Determine the (x, y) coordinate at the center of the cell enclosing the given text.  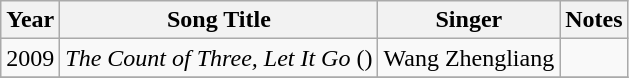
Wang Zhengliang (469, 58)
2009 (30, 58)
Year (30, 20)
Song Title (219, 20)
Notes (594, 20)
Singer (469, 20)
The Count of Three, Let It Go () (219, 58)
